Extract the (X, Y) coordinate from the center of the cell holding the provided text.  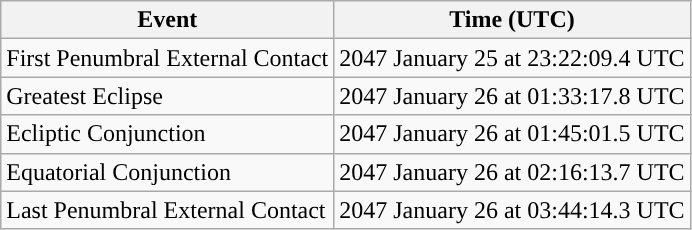
2047 January 26 at 01:33:17.8 UTC (512, 96)
2047 January 25 at 23:22:09.4 UTC (512, 58)
Last Penumbral External Contact (168, 210)
Greatest Eclipse (168, 96)
Event (168, 20)
Time (UTC) (512, 20)
Equatorial Conjunction (168, 172)
Ecliptic Conjunction (168, 134)
2047 January 26 at 01:45:01.5 UTC (512, 134)
2047 January 26 at 03:44:14.3 UTC (512, 210)
2047 January 26 at 02:16:13.7 UTC (512, 172)
First Penumbral External Contact (168, 58)
